Return (x, y) of the center of cell containing provided text 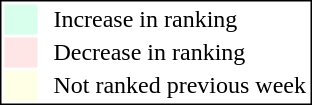
Not ranked previous week (180, 85)
Decrease in ranking (180, 53)
Increase in ranking (180, 19)
